Determine the [x, y] coordinate at the center of the cell enclosing the given text.  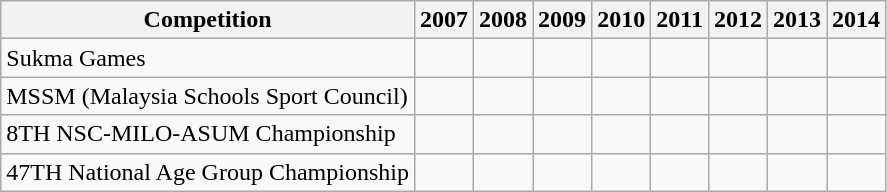
Sukma Games [208, 58]
2009 [562, 20]
2011 [680, 20]
2010 [622, 20]
MSSM (Malaysia Schools Sport Council) [208, 96]
2012 [738, 20]
47TH National Age Group Championship [208, 172]
2008 [504, 20]
8TH NSC-MILO-ASUM Championship [208, 134]
2007 [444, 20]
2014 [856, 20]
Competition [208, 20]
2013 [798, 20]
